Capture the cell that displays the provided text and extract its [X, Y] central coordinate. 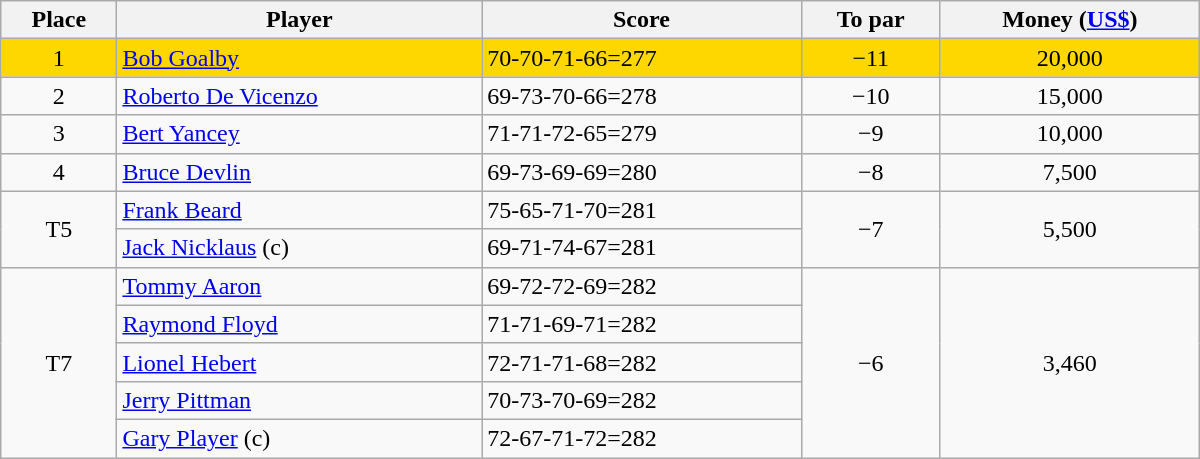
69-73-69-69=280 [642, 172]
−8 [870, 172]
71-71-72-65=279 [642, 134]
2 [59, 96]
Raymond Floyd [300, 324]
69-72-72-69=282 [642, 286]
1 [59, 58]
Jerry Pittman [300, 400]
71-71-69-71=282 [642, 324]
69-71-74-67=281 [642, 248]
10,000 [1070, 134]
Score [642, 20]
Bob Goalby [300, 58]
Place [59, 20]
T7 [59, 362]
−11 [870, 58]
To par [870, 20]
20,000 [1070, 58]
75-65-71-70=281 [642, 210]
T5 [59, 229]
−7 [870, 229]
Roberto De Vicenzo [300, 96]
Jack Nicklaus (c) [300, 248]
Player [300, 20]
4 [59, 172]
72-67-71-72=282 [642, 438]
Bert Yancey [300, 134]
7,500 [1070, 172]
−10 [870, 96]
15,000 [1070, 96]
3,460 [1070, 362]
−9 [870, 134]
Tommy Aaron [300, 286]
70-70-71-66=277 [642, 58]
70-73-70-69=282 [642, 400]
Frank Beard [300, 210]
Gary Player (c) [300, 438]
Money (US$) [1070, 20]
Bruce Devlin [300, 172]
72-71-71-68=282 [642, 362]
69-73-70-66=278 [642, 96]
Lionel Hebert [300, 362]
3 [59, 134]
5,500 [1070, 229]
−6 [870, 362]
